Capture the cell that displays the provided text and extract its [x, y] central coordinate. 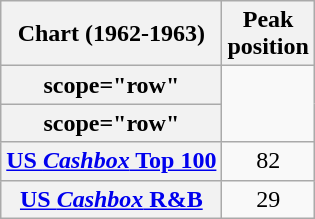
US Cashbox R&B [112, 199]
US Cashbox Top 100 [112, 161]
82 [268, 161]
Chart (1962-1963) [112, 34]
29 [268, 199]
Peakposition [268, 34]
